Scan for the cell matching the given text and deliver its (X, Y) coordinate at center. 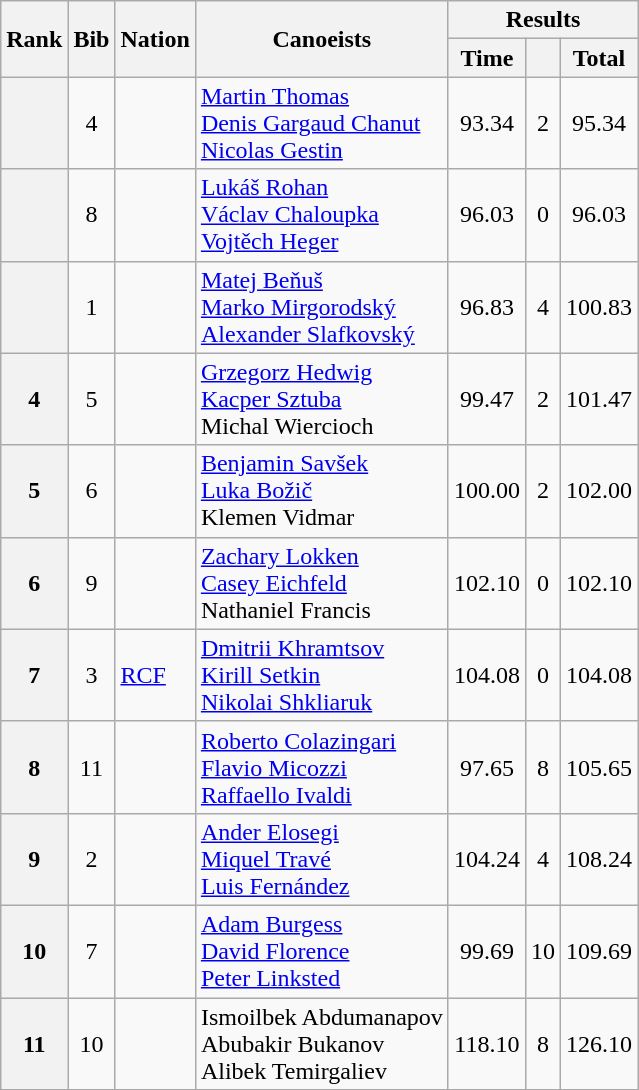
Rank (34, 39)
RCF (155, 675)
96.83 (486, 307)
105.65 (600, 767)
Roberto ColazingariFlavio MicozziRaffaello Ivaldi (322, 767)
Ander ElosegiMiquel TravéLuis Fernández (322, 859)
101.47 (600, 399)
Martin ThomasDenis Gargaud ChanutNicolas Gestin (322, 123)
95.34 (600, 123)
126.10 (600, 1044)
Results (542, 20)
Bib (92, 39)
Adam BurgessDavid FlorencePeter Linksted (322, 951)
104.24 (486, 859)
Lukáš RohanVáclav ChaloupkaVojtěch Heger (322, 215)
99.69 (486, 951)
Ismoilbek AbdumanapovAbubakir BukanovAlibek Temirgaliev (322, 1044)
Grzegorz HedwigKacper SztubaMichal Wiercioch (322, 399)
3 (92, 675)
Canoeists (322, 39)
Benjamin SavšekLuka BožičKlemen Vidmar (322, 491)
118.10 (486, 1044)
100.83 (600, 307)
102.00 (600, 491)
99.47 (486, 399)
100.00 (486, 491)
Dmitrii KhramtsovKirill SetkinNikolai Shkliaruk (322, 675)
93.34 (486, 123)
Matej BeňušMarko MirgorodskýAlexander Slafkovský (322, 307)
Nation (155, 39)
109.69 (600, 951)
108.24 (600, 859)
97.65 (486, 767)
Total (600, 58)
Time (486, 58)
Zachary LokkenCasey EichfeldNathaniel Francis (322, 583)
1 (92, 307)
